Capture the cell that displays the provided text and extract its [X, Y] central coordinate. 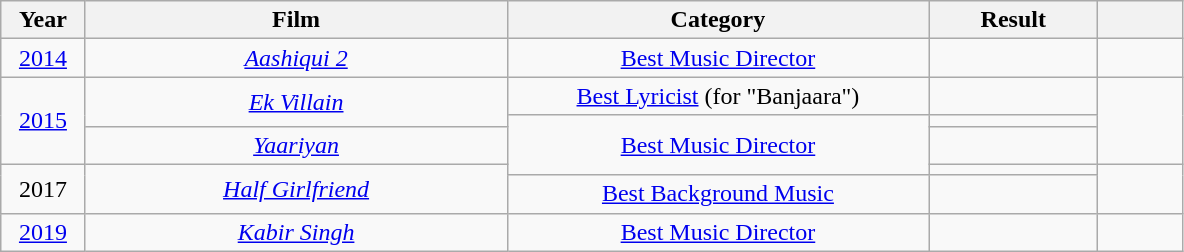
Year [43, 20]
Result [1014, 20]
Ek Villain [296, 102]
2015 [43, 120]
Half Girlfriend [296, 188]
2019 [43, 232]
Category [718, 20]
2014 [43, 58]
Aashiqui 2 [296, 58]
Kabir Singh [296, 232]
Best Lyricist (for "Banjaara") [718, 96]
2017 [43, 188]
Yaariyan [296, 145]
Film [296, 20]
Best Background Music [718, 194]
